Return the (X, Y) coordinate for the center point of the cell that contains the specified text.  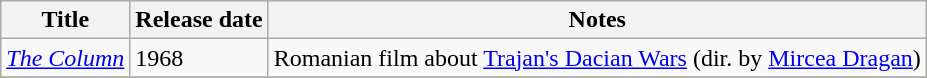
The Column (66, 58)
Title (66, 20)
1968 (199, 58)
Romanian film about Trajan's Dacian Wars (dir. by Mircea Dragan) (597, 58)
Release date (199, 20)
Notes (597, 20)
